Return the (x, y) coordinate for the center point of the cell that contains the specified text.  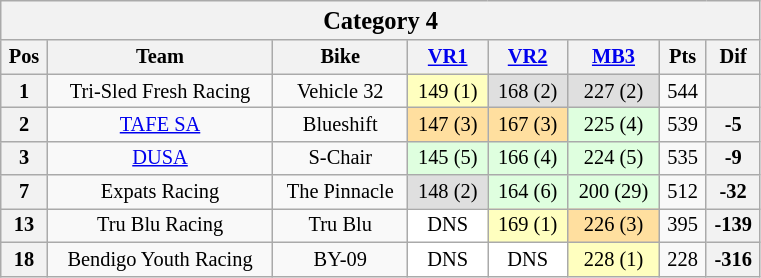
-9 (734, 158)
164 (6) (528, 192)
200 (29) (614, 192)
169 (1) (528, 225)
Category 4 (381, 20)
-32 (734, 192)
2 (24, 124)
The Pinnacle (340, 192)
Blueshift (340, 124)
Tri-Sled Fresh Racing (160, 91)
TAFE SA (160, 124)
168 (2) (528, 91)
225 (4) (614, 124)
Expats Racing (160, 192)
1 (24, 91)
MB3 (614, 57)
226 (3) (614, 225)
13 (24, 225)
-139 (734, 225)
Dif (734, 57)
BY-09 (340, 259)
395 (682, 225)
147 (3) (448, 124)
DUSA (160, 158)
Bike (340, 57)
Pos (24, 57)
S-Chair (340, 158)
228 (1) (614, 259)
18 (24, 259)
Bendigo Youth Racing (160, 259)
535 (682, 158)
Tru Blu Racing (160, 225)
227 (2) (614, 91)
7 (24, 192)
166 (4) (528, 158)
Team (160, 57)
-5 (734, 124)
3 (24, 158)
Pts (682, 57)
228 (682, 259)
512 (682, 192)
145 (5) (448, 158)
148 (2) (448, 192)
224 (5) (614, 158)
539 (682, 124)
VR1 (448, 57)
Tru Blu (340, 225)
167 (3) (528, 124)
544 (682, 91)
VR2 (528, 57)
-316 (734, 259)
149 (1) (448, 91)
Vehicle 32 (340, 91)
